Determine the [X, Y] coordinate at the center of the cell enclosing the given text.  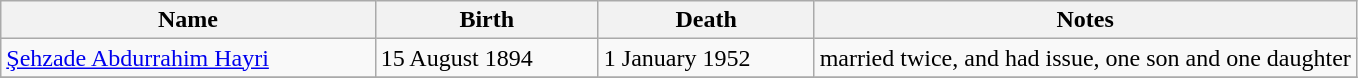
Birth [486, 20]
Şehzade Abdurrahim Hayri [188, 58]
15 August 1894 [486, 58]
Notes [1085, 20]
1 January 1952 [706, 58]
married twice, and had issue, one son and one daughter [1085, 58]
Name [188, 20]
Death [706, 20]
